Determine the (X, Y) coordinate at the center of the cell enclosing the given text.  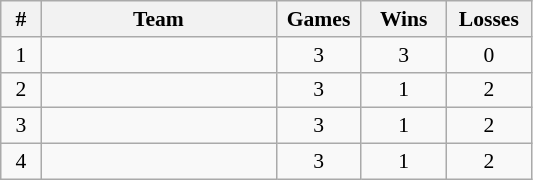
Games (318, 19)
0 (488, 55)
# (21, 19)
4 (21, 162)
Wins (404, 19)
Team (158, 19)
Losses (488, 19)
